Provide the [X, Y] coordinate of the cell's center where the given text is located.  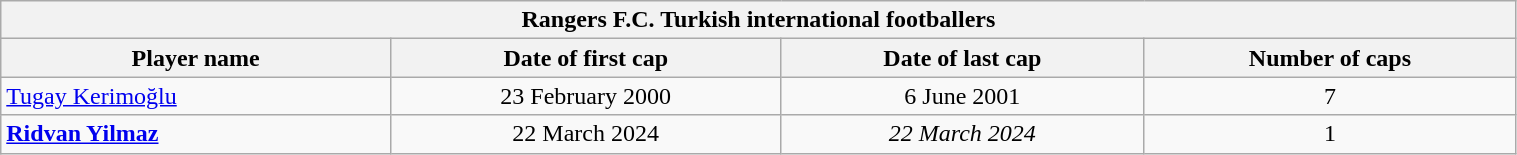
23 February 2000 [586, 96]
7 [1330, 96]
Date of first cap [586, 58]
6 June 2001 [962, 96]
Player name [196, 58]
Ridvan Yilmaz [196, 134]
Tugay Kerimoğlu [196, 96]
1 [1330, 134]
Rangers F.C. Turkish international footballers [758, 20]
Number of caps [1330, 58]
Date of last cap [962, 58]
